Extract the (X, Y) coordinate from the center of the cell holding the provided text.  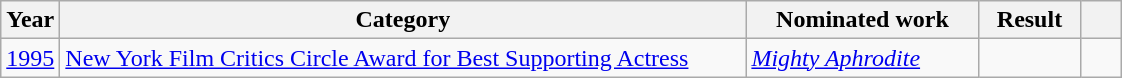
Result (1030, 20)
Nominated work (862, 20)
1995 (30, 58)
Year (30, 20)
Category (403, 20)
Mighty Aphrodite (862, 58)
New York Film Critics Circle Award for Best Supporting Actress (403, 58)
